For the text-containing cell, return its midpoint in (X, Y) coordinate format. 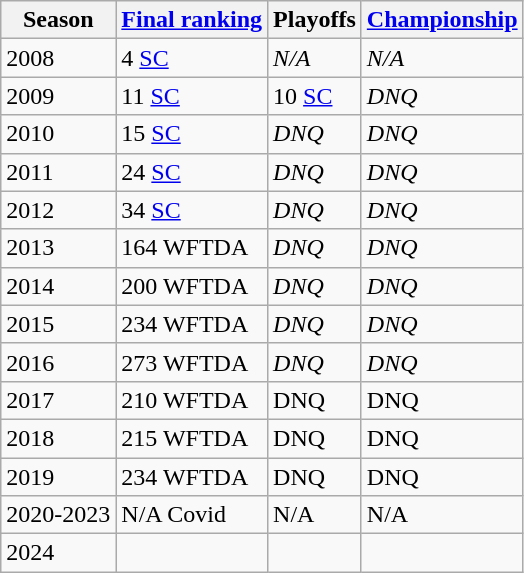
4 SC (192, 58)
34 SC (192, 210)
Season (58, 20)
11 SC (192, 96)
Final ranking (192, 20)
2012 (58, 210)
15 SC (192, 134)
2016 (58, 362)
2018 (58, 438)
215 WFTDA (192, 438)
2010 (58, 134)
2009 (58, 96)
2008 (58, 58)
2015 (58, 324)
2013 (58, 248)
2019 (58, 477)
24 SC (192, 172)
273 WFTDA (192, 362)
2014 (58, 286)
10 SC (315, 96)
Playoffs (315, 20)
2020-2023 (58, 515)
2024 (58, 553)
N/A Covid (192, 515)
164 WFTDA (192, 248)
2017 (58, 400)
Championship (442, 20)
2011 (58, 172)
200 WFTDA (192, 286)
210 WFTDA (192, 400)
